From the cell containing the given text, extract its center point as (X, Y) coordinate. 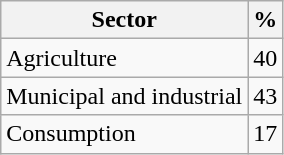
17 (266, 134)
40 (266, 58)
% (266, 20)
43 (266, 96)
Agriculture (124, 58)
Consumption (124, 134)
Municipal and industrial (124, 96)
Sector (124, 20)
